Find where the given text appears and provide that cell's center as [X, Y] coordinate. 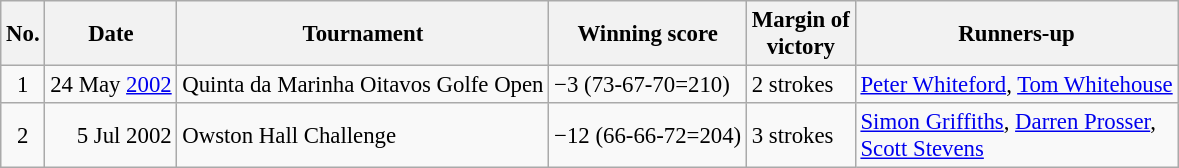
Simon Griffiths, Darren Prosser, Scott Stevens [1016, 136]
−3 (73-67-70=210) [648, 85]
5 Jul 2002 [111, 136]
Owston Hall Challenge [363, 136]
Peter Whiteford, Tom Whitehouse [1016, 85]
Runners-up [1016, 34]
Winning score [648, 34]
2 [23, 136]
Date [111, 34]
2 strokes [800, 85]
No. [23, 34]
−12 (66-66-72=204) [648, 136]
24 May 2002 [111, 85]
Tournament [363, 34]
Margin ofvictory [800, 34]
Quinta da Marinha Oitavos Golfe Open [363, 85]
1 [23, 85]
3 strokes [800, 136]
